Search for the cell housing the specified text and yield its [X, Y] center coordinate. 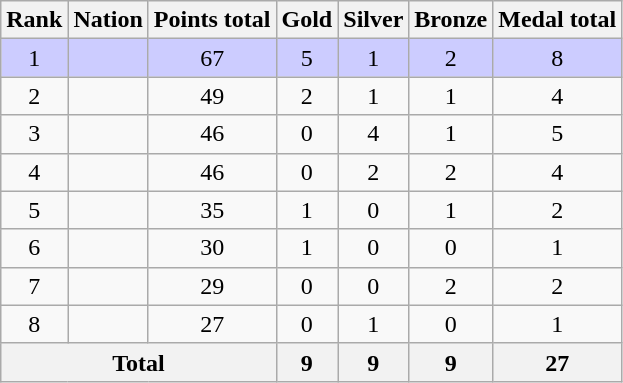
Bronze [451, 20]
Gold [307, 20]
67 [212, 58]
Medal total [558, 20]
Points total [212, 20]
Silver [374, 20]
35 [212, 210]
49 [212, 96]
Rank [34, 20]
6 [34, 248]
29 [212, 286]
Total [138, 362]
30 [212, 248]
Nation [108, 20]
3 [34, 134]
7 [34, 286]
